Return (X, Y) of the center of cell containing provided text 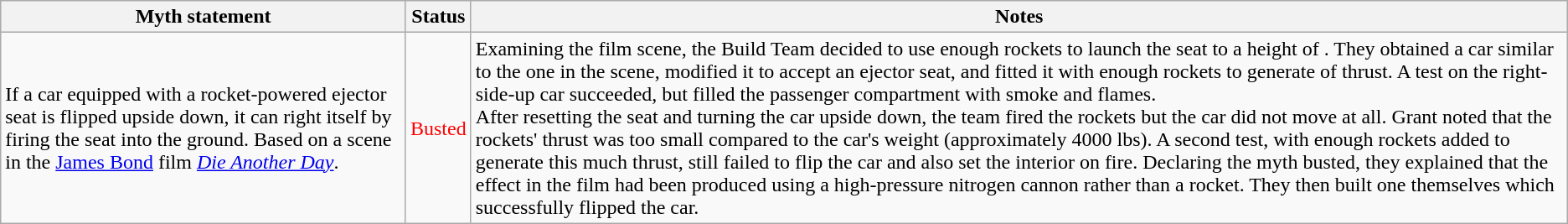
Myth statement (204, 17)
Notes (1019, 17)
Status (438, 17)
Busted (438, 128)
